Capture the cell that displays the provided text and extract its (X, Y) central coordinate. 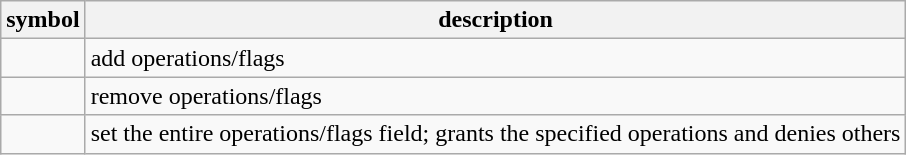
add operations/flags (496, 58)
description (496, 20)
set the entire operations/flags field; grants the specified operations and denies others (496, 134)
remove operations/flags (496, 96)
symbol (43, 20)
